Return [X, Y] of the center of cell containing provided text 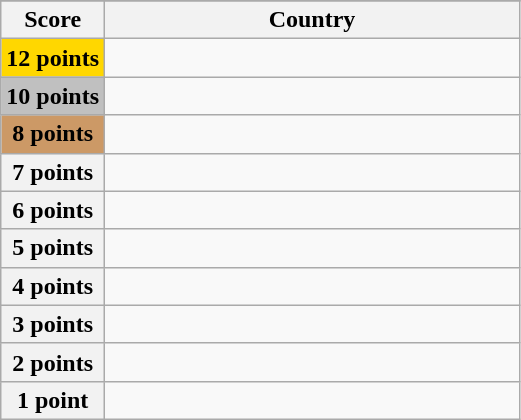
7 points [53, 172]
1 point [53, 400]
3 points [53, 324]
Country [312, 20]
4 points [53, 286]
6 points [53, 210]
Score [53, 20]
10 points [53, 96]
8 points [53, 134]
5 points [53, 248]
12 points [53, 58]
2 points [53, 362]
